Find where the given text appears and provide that cell's center as (x, y) coordinate. 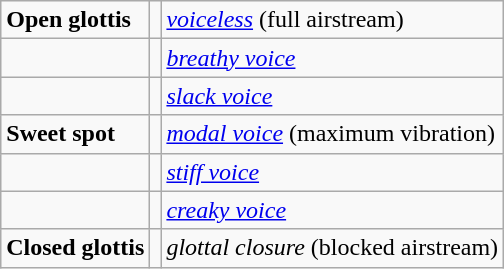
breathy voice (332, 58)
voiceless (full airstream) (332, 20)
slack voice (332, 96)
Open glottis (76, 20)
glottal closure (blocked airstream) (332, 248)
creaky voice (332, 210)
stiff voice (332, 172)
Closed glottis (76, 248)
modal voice (maximum vibration) (332, 134)
Sweet spot (76, 134)
